Return the [X, Y] coordinate for the center point of the cell that contains the specified text.  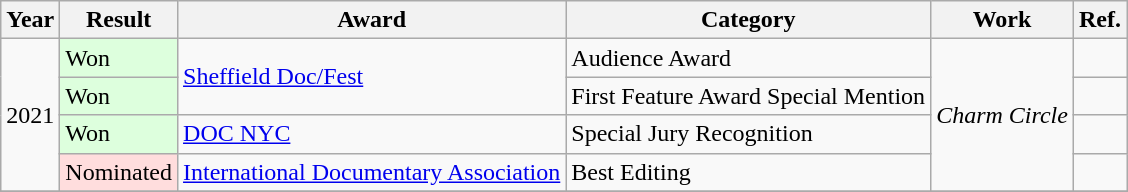
2021 [30, 115]
Best Editing [748, 172]
Award [372, 20]
Ref. [1100, 20]
DOC NYC [372, 134]
International Documentary Association [372, 172]
Sheffield Doc/Fest [372, 77]
Result [119, 20]
First Feature Award Special Mention [748, 96]
Work [1002, 20]
Nominated [119, 172]
Charm Circle [1002, 115]
Category [748, 20]
Special Jury Recognition [748, 134]
Audience Award [748, 58]
Year [30, 20]
